Find where the given text appears and provide that cell's center as (X, Y) coordinate. 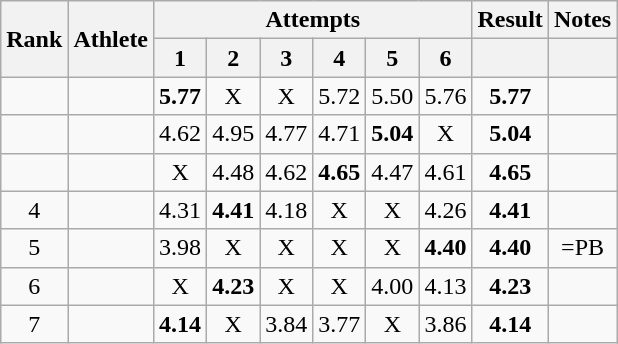
=PB (582, 248)
4.26 (446, 210)
3.77 (340, 324)
4.71 (340, 134)
2 (234, 58)
3.86 (446, 324)
4.00 (392, 286)
3.98 (180, 248)
1 (180, 58)
4.18 (286, 210)
5.50 (392, 96)
4.47 (392, 172)
7 (34, 324)
5.76 (446, 96)
4.61 (446, 172)
4.48 (234, 172)
4.95 (234, 134)
Result (510, 20)
3 (286, 58)
Rank (34, 39)
4.77 (286, 134)
4.13 (446, 286)
3.84 (286, 324)
Athlete (111, 39)
Notes (582, 20)
5.72 (340, 96)
4.31 (180, 210)
Attempts (313, 20)
